From the cell containing the given text, extract its center point as (X, Y) coordinate. 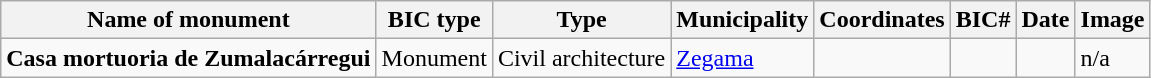
Type (581, 20)
Municipality (742, 20)
Coordinates (882, 20)
Image (1112, 20)
BIC# (983, 20)
Casa mortuoria de Zumalacárregui (188, 58)
Name of monument (188, 20)
Civil architecture (581, 58)
Monument (434, 58)
Zegama (742, 58)
BIC type (434, 20)
n/a (1112, 58)
Date (1046, 20)
